Identify which cell holds the provided text, then report its [X, Y] central coordinate. 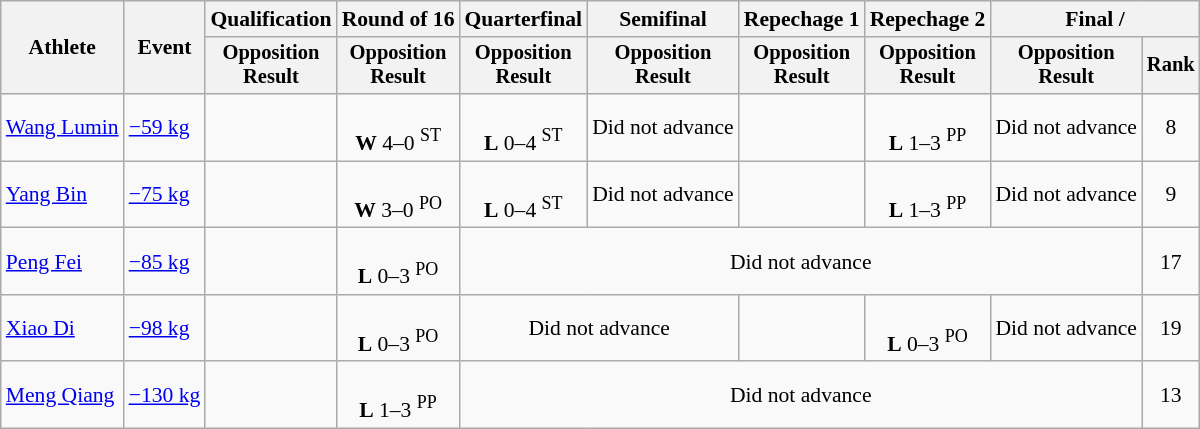
Yang Bin [62, 194]
W 4–0 ST [398, 128]
19 [1171, 328]
13 [1171, 396]
9 [1171, 194]
Final / [1094, 19]
Semifinal [663, 19]
Xiao Di [62, 328]
8 [1171, 128]
−85 kg [165, 262]
Rank [1171, 66]
Event [165, 48]
−98 kg [165, 328]
Meng Qiang [62, 396]
Repechage 2 [928, 19]
Wang Lumin [62, 128]
Peng Fei [62, 262]
−59 kg [165, 128]
Athlete [62, 48]
17 [1171, 262]
Qualification [270, 19]
−130 kg [165, 396]
W 3–0 PO [398, 194]
Repechage 1 [802, 19]
Round of 16 [398, 19]
Quarterfinal [523, 19]
−75 kg [165, 194]
